From the cell containing the given text, extract its center point as [X, Y] coordinate. 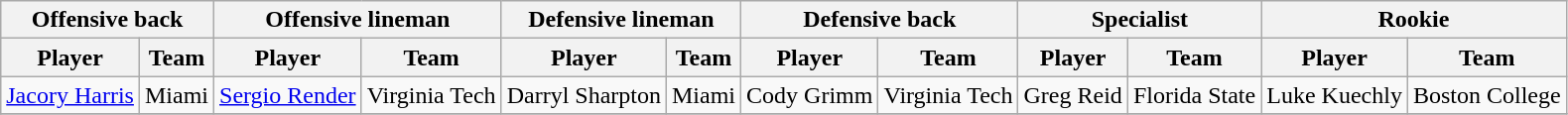
Darryl Sharpton [584, 95]
Luke Kuechly [1335, 95]
Offensive lineman [358, 20]
Greg Reid [1073, 95]
Defensive lineman [621, 20]
Boston College [1487, 95]
Jacory Harris [70, 95]
Defensive back [879, 20]
Cody Grimm [810, 95]
Offensive back [107, 20]
Sergio Render [288, 95]
Florida State [1194, 95]
Specialist [1139, 20]
Rookie [1413, 20]
